For the text-containing cell, return its midpoint in [x, y] coordinate format. 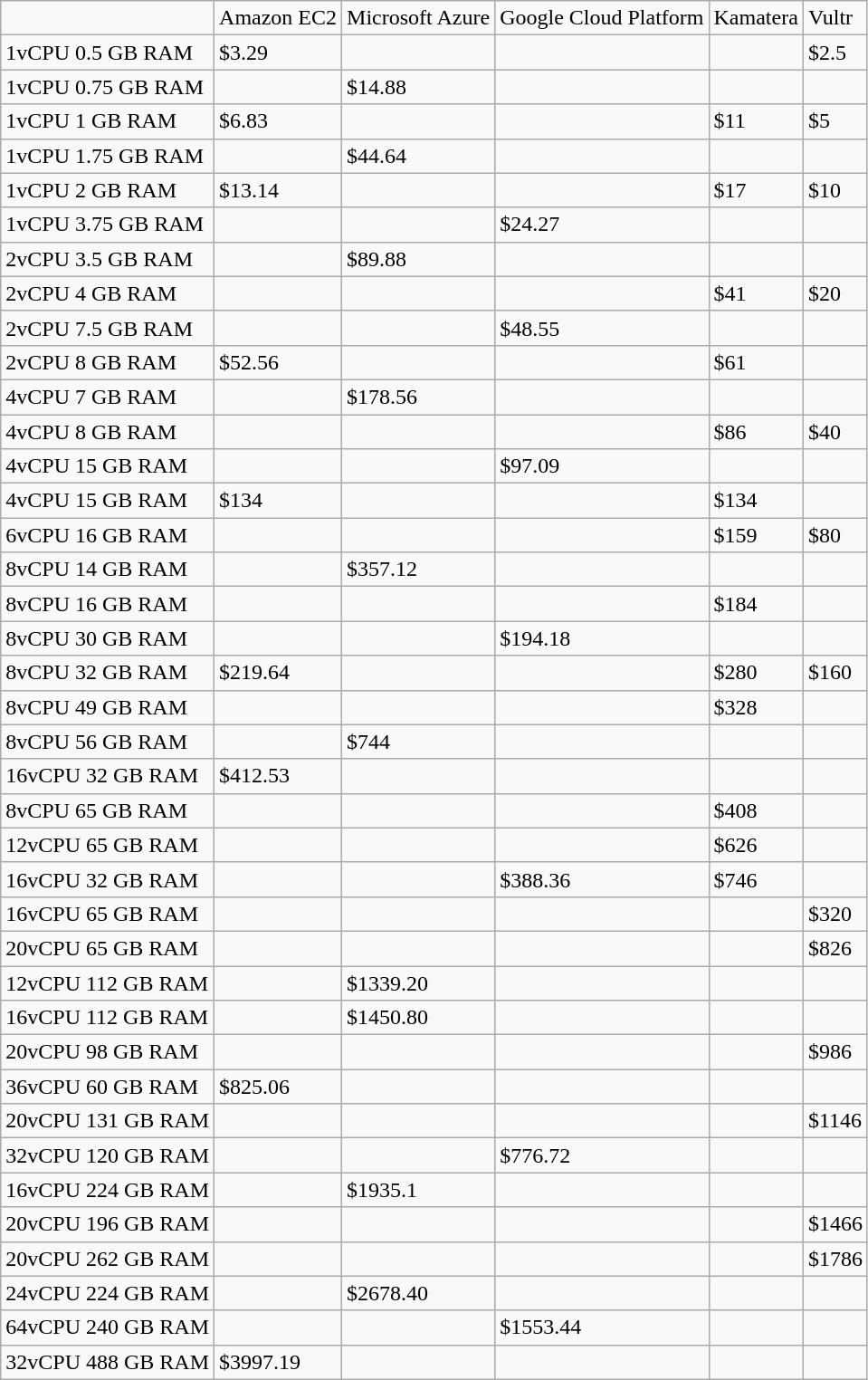
$41 [756, 293]
$11 [756, 121]
2vCPU 7.5 GB RAM [108, 328]
2vCPU 8 GB RAM [108, 362]
$1146 [835, 1121]
20vCPU 262 GB RAM [108, 1259]
6vCPU 16 GB RAM [108, 535]
$2.5 [835, 53]
$1935.1 [418, 1190]
20vCPU 131 GB RAM [108, 1121]
$357.12 [418, 570]
$194.18 [602, 638]
$1786 [835, 1259]
$5 [835, 121]
$20 [835, 293]
12vCPU 112 GB RAM [108, 982]
Amazon EC2 [279, 18]
$626 [756, 845]
20vCPU 196 GB RAM [108, 1224]
$776.72 [602, 1155]
$2678.40 [418, 1293]
32vCPU 120 GB RAM [108, 1155]
$328 [756, 707]
4vCPU 8 GB RAM [108, 432]
$825.06 [279, 1087]
1vCPU 2 GB RAM [108, 190]
$52.56 [279, 362]
8vCPU 32 GB RAM [108, 673]
$86 [756, 432]
16vCPU 112 GB RAM [108, 1018]
20vCPU 98 GB RAM [108, 1052]
$408 [756, 810]
$44.64 [418, 156]
$388.36 [602, 879]
$159 [756, 535]
$3997.19 [279, 1362]
$219.64 [279, 673]
1vCPU 1 GB RAM [108, 121]
$1553.44 [602, 1327]
8vCPU 65 GB RAM [108, 810]
Kamatera [756, 18]
$986 [835, 1052]
64vCPU 240 GB RAM [108, 1327]
$80 [835, 535]
$89.88 [418, 259]
$160 [835, 673]
$1466 [835, 1224]
8vCPU 14 GB RAM [108, 570]
$17 [756, 190]
$6.83 [279, 121]
$746 [756, 879]
Microsoft Azure [418, 18]
4vCPU 7 GB RAM [108, 397]
$97.09 [602, 466]
16vCPU 224 GB RAM [108, 1190]
$24.27 [602, 225]
2vCPU 3.5 GB RAM [108, 259]
$744 [418, 742]
$13.14 [279, 190]
32vCPU 488 GB RAM [108, 1362]
$1339.20 [418, 982]
$40 [835, 432]
1vCPU 0.75 GB RAM [108, 87]
$412.53 [279, 776]
$184 [756, 604]
8vCPU 30 GB RAM [108, 638]
$280 [756, 673]
8vCPU 56 GB RAM [108, 742]
$1450.80 [418, 1018]
36vCPU 60 GB RAM [108, 1087]
8vCPU 49 GB RAM [108, 707]
$48.55 [602, 328]
Google Cloud Platform [602, 18]
$61 [756, 362]
$320 [835, 914]
2vCPU 4 GB RAM [108, 293]
8vCPU 16 GB RAM [108, 604]
1vCPU 1.75 GB RAM [108, 156]
1vCPU 3.75 GB RAM [108, 225]
$14.88 [418, 87]
Vultr [835, 18]
20vCPU 65 GB RAM [108, 948]
24vCPU 224 GB RAM [108, 1293]
$178.56 [418, 397]
$826 [835, 948]
$10 [835, 190]
1vCPU 0.5 GB RAM [108, 53]
16vCPU 65 GB RAM [108, 914]
12vCPU 65 GB RAM [108, 845]
$3.29 [279, 53]
